For the text-containing cell, return its midpoint in [x, y] coordinate format. 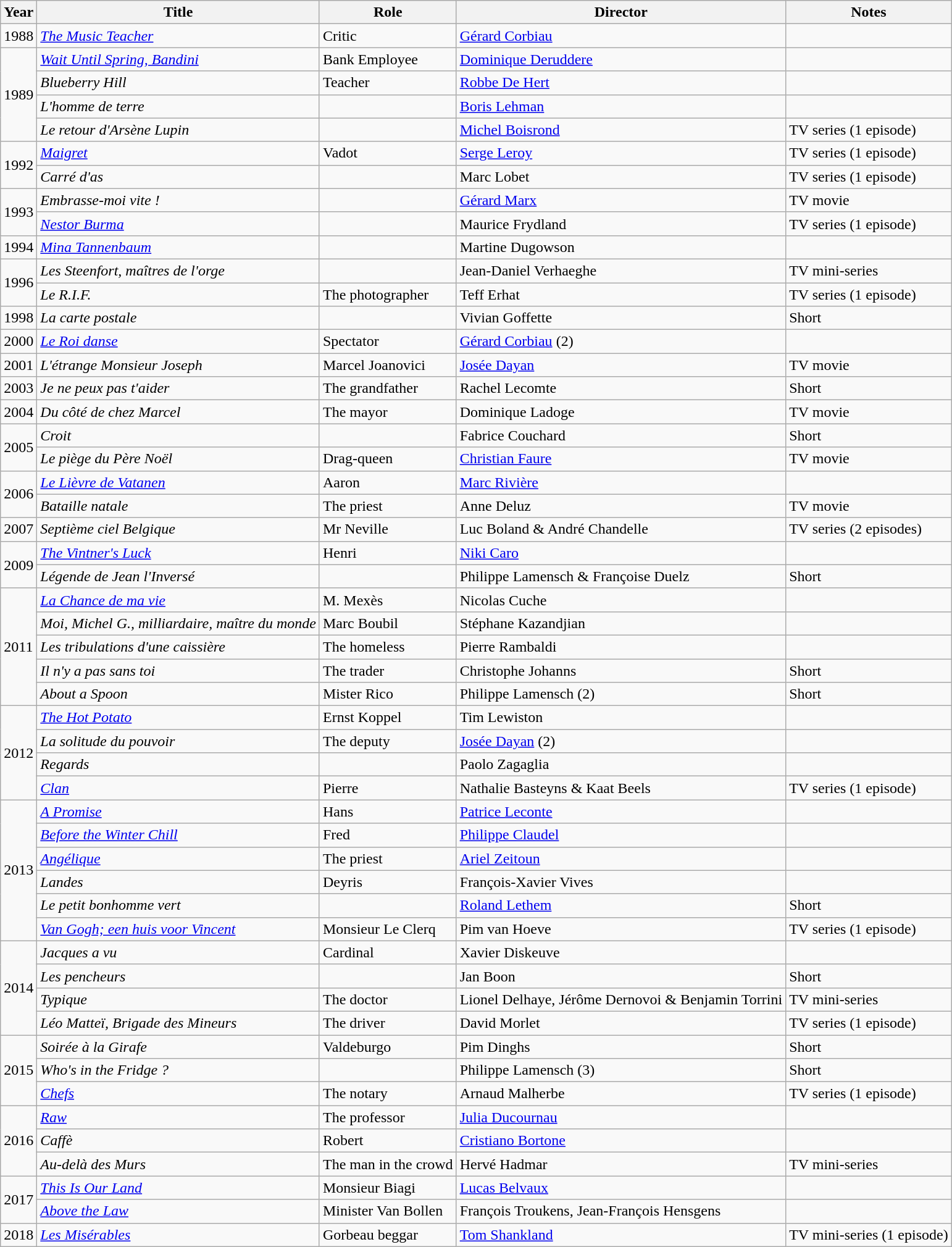
Dominique Deruddere [621, 59]
Teacher [388, 83]
Raw [178, 1117]
Monsieur Le Clerq [388, 929]
Nathalie Basteyns & Kaat Beels [621, 788]
Critic [388, 36]
La carte postale [178, 318]
Gérard Corbiau [621, 36]
Regards [178, 765]
Le retour d'Arsène Lupin [178, 130]
The man in the crowd [388, 1164]
Pierre Rambaldi [621, 647]
Légende de Jean l'Inversé [178, 576]
Paolo Zagaglia [621, 765]
2007 [19, 529]
The trader [388, 670]
L'homme de terre [178, 106]
Gérard Corbiau (2) [621, 342]
Christian Faure [621, 459]
Philippe Claudel [621, 835]
Michel Boisrond [621, 130]
2004 [19, 412]
Marc Lobet [621, 177]
Carré d'as [178, 177]
Minister Van Bollen [388, 1211]
Above the Law [178, 1211]
2005 [19, 447]
Before the Winter Chill [178, 835]
Christophe Johanns [621, 670]
Serge Leroy [621, 153]
2012 [19, 753]
The photographer [388, 295]
Wait Until Spring, Bandini [178, 59]
Cardinal [388, 952]
Il n'y a pas sans toi [178, 670]
Ernst Koppel [388, 718]
Pim Dinghs [621, 1047]
Julia Ducournau [621, 1117]
Je ne peux pas t'aider [178, 388]
Who's in the Fridge ? [178, 1070]
Year [19, 12]
1992 [19, 165]
Clan [178, 788]
François Troukens, Jean-François Hensgens [621, 1211]
Léo Matteï, Brigade des Mineurs [178, 1023]
Moi, Michel G., milliardaire, maître du monde [178, 623]
Maigret [178, 153]
1994 [19, 247]
Role [388, 12]
2003 [19, 388]
1988 [19, 36]
Arnaud Malherbe [621, 1094]
TV mini-series (1 episode) [869, 1235]
Lionel Delhaye, Jérôme Dernovoi & Benjamin Torrini [621, 999]
1996 [19, 282]
Hans [388, 812]
1993 [19, 212]
Jacques a vu [178, 952]
Valdeburgo [388, 1047]
La solitude du pouvoir [178, 741]
Gorbeau beggar [388, 1235]
Director [621, 12]
Marc Rivière [621, 482]
Mister Rico [388, 694]
Lucas Belvaux [621, 1188]
Fred [388, 835]
The Hot Potato [178, 718]
The homeless [388, 647]
Robert [388, 1141]
Chefs [178, 1094]
Hervé Hadmar [621, 1164]
Le piège du Père Noël [178, 459]
Jean-Daniel Verhaeghe [621, 271]
2001 [19, 365]
2018 [19, 1235]
Cristiano Bortone [621, 1141]
Caffè [178, 1141]
The doctor [388, 999]
Dominique Ladoge [621, 412]
The notary [388, 1094]
Septième ciel Belgique [178, 529]
Van Gogh; een huis voor Vincent [178, 929]
Monsieur Biagi [388, 1188]
Les tribulations d'une caissière [178, 647]
Boris Lehman [621, 106]
Embrasse-moi vite ! [178, 200]
M. Mexès [388, 600]
About a Spoon [178, 694]
Le R.I.F. [178, 295]
2017 [19, 1199]
Marcel Joanovici [388, 365]
Les pencheurs [178, 976]
Stéphane Kazandjian [621, 623]
2016 [19, 1141]
Le petit bonhomme vert [178, 905]
Roland Lethem [621, 905]
Patrice Leconte [621, 812]
The Music Teacher [178, 36]
2006 [19, 494]
Jan Boon [621, 976]
Drag-queen [388, 459]
Bataille natale [178, 506]
2009 [19, 565]
Josée Dayan [621, 365]
Nicolas Cuche [621, 600]
Au-delà des Murs [178, 1164]
Spectator [388, 342]
Soirée à la Girafe [178, 1047]
Teff Erhat [621, 295]
Tim Lewiston [621, 718]
Pim van Hoeve [621, 929]
The Vintner's Luck [178, 553]
Croit [178, 435]
Typique [178, 999]
Philippe Lamensch (3) [621, 1070]
1989 [19, 94]
Aaron [388, 482]
Maurice Frydland [621, 224]
Pierre [388, 788]
Tom Shankland [621, 1235]
David Morlet [621, 1023]
Mina Tannenbaum [178, 247]
2011 [19, 647]
Bank Employee [388, 59]
TV series (2 episodes) [869, 529]
Fabrice Couchard [621, 435]
Mr Neville [388, 529]
Henri [388, 553]
La Chance de ma vie [178, 600]
Martine Dugowson [621, 247]
Marc Boubil [388, 623]
Niki Caro [621, 553]
François-Xavier Vives [621, 882]
Josée Dayan (2) [621, 741]
Vadot [388, 153]
Philippe Lamensch (2) [621, 694]
Rachel Lecomte [621, 388]
Du côté de chez Marcel [178, 412]
Les Misérables [178, 1235]
2014 [19, 988]
The deputy [388, 741]
A Promise [178, 812]
Vivian Goffette [621, 318]
Luc Boland & André Chandelle [621, 529]
The professor [388, 1117]
Les Steenfort, maîtres de l'orge [178, 271]
2000 [19, 342]
Gérard Marx [621, 200]
Notes [869, 12]
Le Lièvre de Vatanen [178, 482]
Landes [178, 882]
The mayor [388, 412]
1998 [19, 318]
Blueberry Hill [178, 83]
Robbe De Hert [621, 83]
The grandfather [388, 388]
This Is Our Land [178, 1188]
2013 [19, 870]
L'étrange Monsieur Joseph [178, 365]
Anne Deluz [621, 506]
2015 [19, 1070]
Xavier Diskeuve [621, 952]
Le Roi danse [178, 342]
Angélique [178, 859]
Philippe Lamensch & Françoise Duelz [621, 576]
Deyris [388, 882]
The driver [388, 1023]
Ariel Zeitoun [621, 859]
Nestor Burma [178, 224]
Title [178, 12]
